From the cell containing the given text, extract its center point as (X, Y) coordinate. 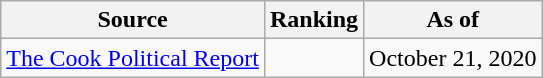
October 21, 2020 (453, 58)
Source (133, 20)
The Cook Political Report (133, 58)
Ranking (314, 20)
As of (453, 20)
